Pinpoint the cell where the given text exists, returning its [X, Y] midpoint coordinate. 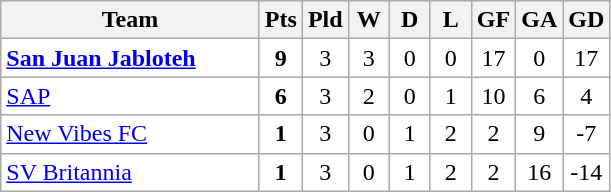
L [450, 20]
San Juan Jabloteh [130, 58]
SV Britannia [130, 172]
-14 [586, 172]
-7 [586, 134]
SAP [130, 96]
10 [493, 96]
GD [586, 20]
Pld [325, 20]
Team [130, 20]
GA [540, 20]
4 [586, 96]
W [368, 20]
16 [540, 172]
New Vibes FC [130, 134]
Pts [280, 20]
D [410, 20]
GF [493, 20]
